Detect which cell encompasses the target text, then output its [X, Y] center coordinate. 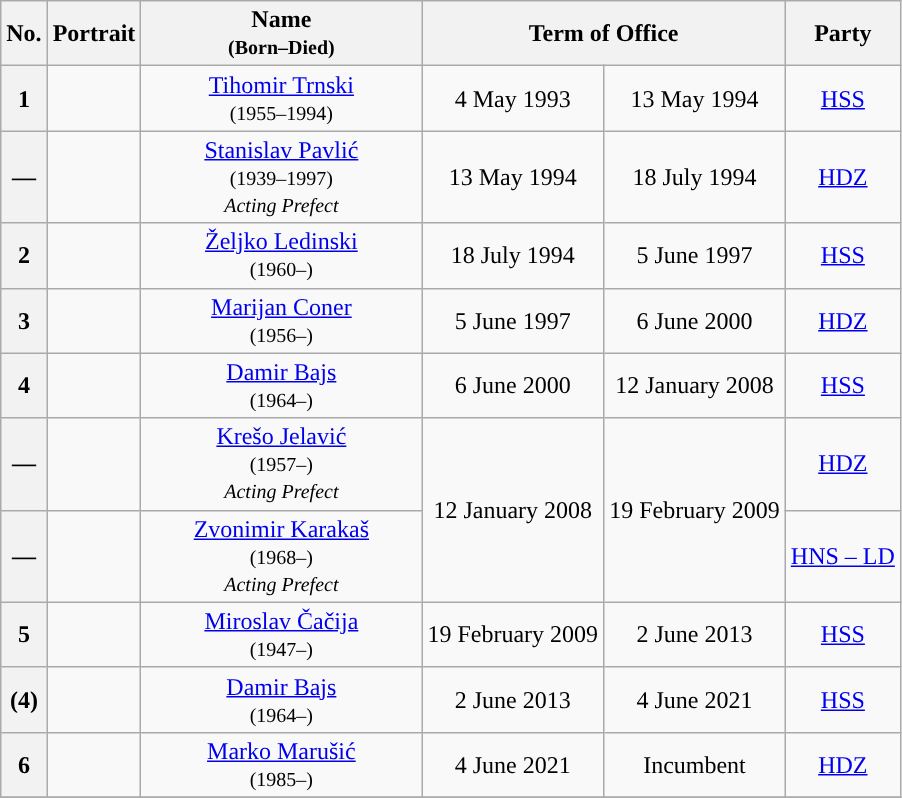
Party [842, 34]
Portrait [94, 34]
Krešo Jelavić(1957–)Acting Prefect [282, 464]
Zvonimir Karakaš(1968–)Acting Prefect [282, 556]
1 [24, 98]
Željko Ledinski(1960–) [282, 256]
Marijan Coner(1956–) [282, 320]
Term of Office [604, 34]
3 [24, 320]
4 May 1993 [513, 98]
Name(Born–Died) [282, 34]
Miroslav Čačija(1947–) [282, 634]
No. [24, 34]
(4) [24, 700]
HNS – LD [842, 556]
Stanislav Pavlić(1939–1997)Acting Prefect [282, 177]
5 [24, 634]
6 [24, 764]
Marko Marušić(1985–) [282, 764]
Incumbent [695, 764]
Tihomir Trnski(1955–1994) [282, 98]
4 [24, 386]
2 [24, 256]
